Search for the cell housing the specified text and yield its (x, y) center coordinate. 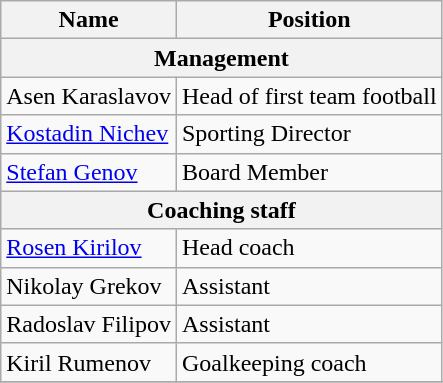
Head coach (309, 248)
Goalkeeping coach (309, 362)
Stefan Genov (89, 172)
Asen Karaslavov (89, 96)
Nikolay Grekov (89, 286)
Position (309, 20)
Head of first team football (309, 96)
Kiril Rumenov (89, 362)
Management (222, 58)
Rosen Kirilov (89, 248)
Coaching staff (222, 210)
Radoslav Filipov (89, 324)
Name (89, 20)
Kostadin Nichev (89, 134)
Board Member (309, 172)
Sporting Director (309, 134)
